Return the [X, Y] coordinate for the center point of the cell that contains the specified text.  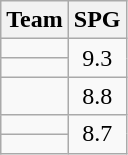
Team [35, 20]
8.8 [97, 96]
SPG [97, 20]
8.7 [97, 134]
9.3 [97, 58]
